Find where the given text appears and provide that cell's center as (X, Y) coordinate. 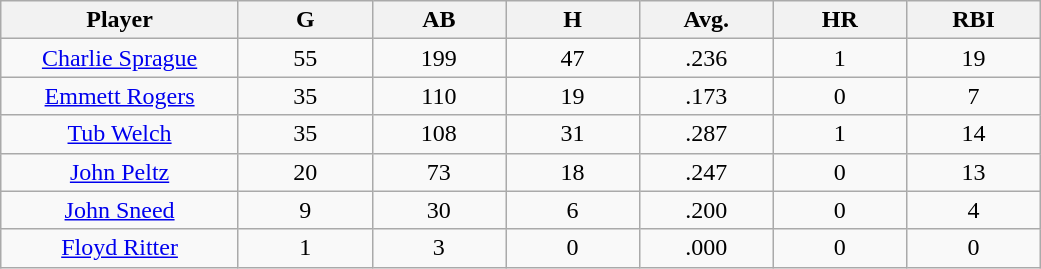
7 (974, 96)
55 (305, 58)
John Sneed (120, 210)
47 (573, 58)
.173 (706, 96)
.200 (706, 210)
110 (439, 96)
Charlie Sprague (120, 58)
13 (974, 172)
20 (305, 172)
.236 (706, 58)
G (305, 20)
.247 (706, 172)
108 (439, 134)
John Peltz (120, 172)
31 (573, 134)
Player (120, 20)
30 (439, 210)
73 (439, 172)
4 (974, 210)
Tub Welch (120, 134)
H (573, 20)
Floyd Ritter (120, 248)
RBI (974, 20)
14 (974, 134)
.287 (706, 134)
9 (305, 210)
199 (439, 58)
3 (439, 248)
18 (573, 172)
6 (573, 210)
HR (840, 20)
Avg. (706, 20)
AB (439, 20)
Emmett Rogers (120, 96)
.000 (706, 248)
